Provide the (x, y) coordinate of the cell's center where the given text is located.  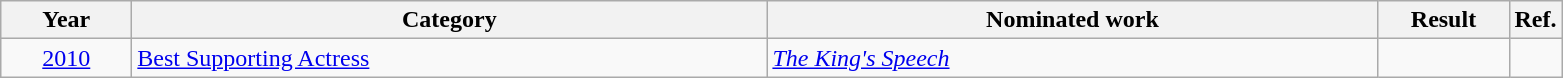
2010 (66, 58)
Nominated work (1072, 20)
The King's Speech (1072, 58)
Result (1444, 20)
Category (450, 20)
Year (66, 20)
Ref. (1536, 20)
Best Supporting Actress (450, 58)
